Pinpoint the cell where the given text exists, returning its [X, Y] midpoint coordinate. 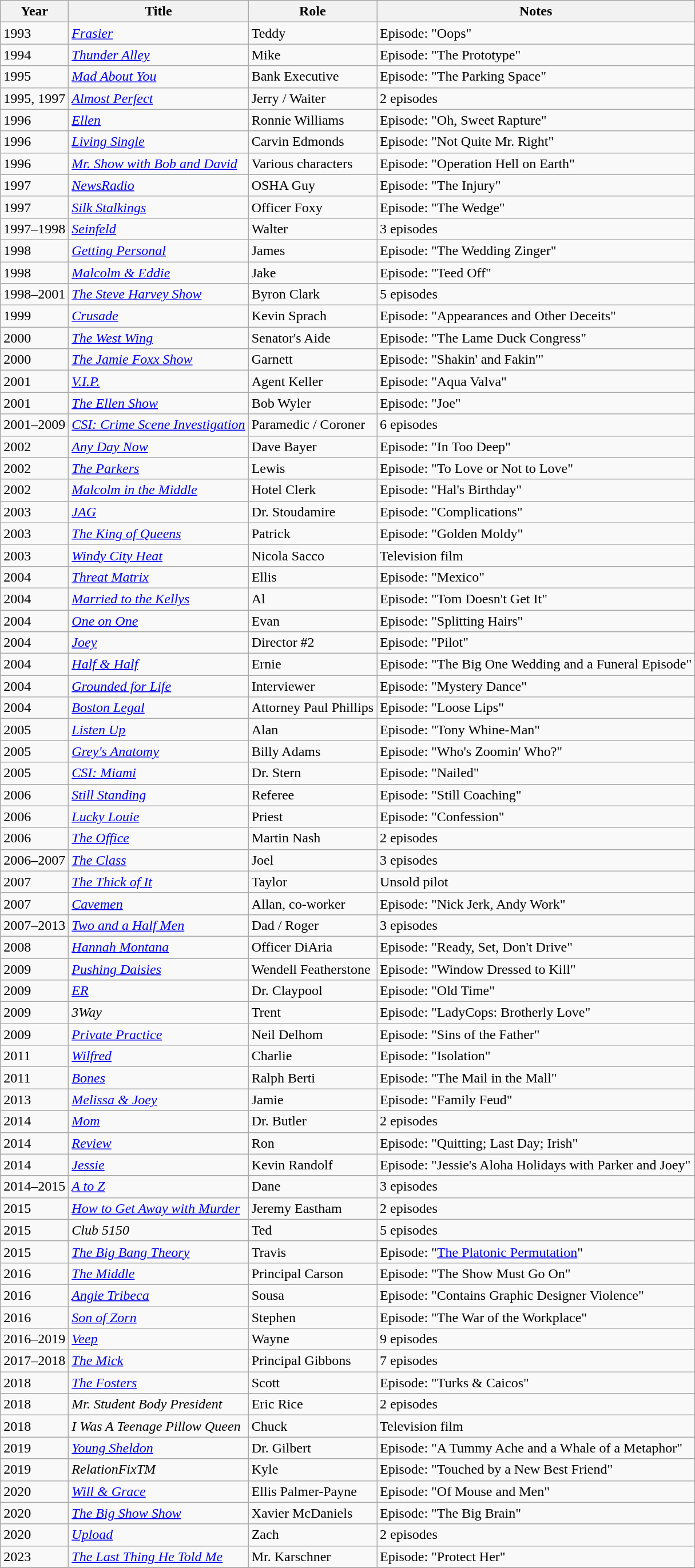
Episode: "Loose Lips" [536, 708]
I Was A Teenage Pillow Queen [158, 1426]
Wayne [312, 1339]
V.I.P. [158, 381]
Jamie [312, 1100]
Ronnie Williams [312, 120]
The Ellen Show [158, 403]
Episode: "Operation Hell on Earth" [536, 164]
Episode: "Old Time" [536, 991]
Ernie [312, 664]
Episode: "Complications" [536, 512]
Episode: "Quitting; Last Day; Irish" [536, 1143]
Episode: "Oops" [536, 33]
Episode: "Protect Her" [536, 1557]
Episode: "The Prototype" [536, 55]
Episode: "The Platonic Permutation" [536, 1252]
Stephen [312, 1317]
Ellis Palmer-Payne [312, 1491]
Episode: "The Big Brain" [536, 1513]
Lewis [312, 468]
Referee [312, 795]
Carvin Edmonds [312, 142]
Episode: "The Wedding Zinger" [536, 250]
Allan, co-worker [312, 904]
Malcolm in the Middle [158, 490]
Travis [312, 1252]
Year [34, 11]
The West Wing [158, 338]
Ralph Berti [312, 1078]
Patrick [312, 534]
Dr. Claypool [312, 991]
Officer Foxy [312, 207]
1995, 1997 [34, 98]
Episode: "Shakin' and Fakin'" [536, 360]
7 episodes [536, 1361]
Director #2 [312, 643]
Episode: "Nick Jerk, Andy Work" [536, 904]
Episode: "Still Coaching" [536, 795]
Episode: "Turks & Caicos" [536, 1383]
Jerry / Waiter [312, 98]
Episode: "Nailed" [536, 773]
2001–2009 [34, 425]
Episode: "Isolation" [536, 1056]
6 episodes [536, 425]
The Thick of It [158, 882]
Listen Up [158, 730]
The Middle [158, 1273]
Boston Legal [158, 708]
Billy Adams [312, 751]
The Big Show Show [158, 1513]
Alan [312, 730]
Private Practice [158, 1034]
Bank Executive [312, 77]
Nicola Sacco [312, 555]
Episode: "Jessie's Aloha Holidays with Parker and Joey" [536, 1165]
Mom [158, 1121]
Ellen [158, 120]
Joey [158, 643]
Priest [312, 817]
Taylor [312, 882]
Episode: "Hal's Birthday" [536, 490]
Almost Perfect [158, 98]
Episode: "The Wedge" [536, 207]
Son of Zorn [158, 1317]
The Parkers [158, 468]
Episode: "In Too Deep" [536, 447]
Veep [158, 1339]
Episode: "Confession" [536, 817]
Mad About You [158, 77]
The Last Thing He Told Me [158, 1557]
Any Day Now [158, 447]
Episode: "Sins of the Father" [536, 1034]
The Mick [158, 1361]
Evan [312, 620]
Episode: "The Mail in the Mall" [536, 1078]
Mr. Karschner [312, 1557]
Episode: "Who's Zoomin' Who?" [536, 751]
Episode: "Teed Off" [536, 273]
Episode: "To Love or Not to Love" [536, 468]
2007–2013 [34, 925]
Ted [312, 1230]
Principal Gibbons [312, 1361]
Review [158, 1143]
Episode: "The Big One Wedding and a Funeral Episode" [536, 664]
Episode: "Tom Doesn't Get It" [536, 599]
3Way [158, 1013]
1998–2001 [34, 295]
Grounded for Life [158, 686]
Episode: "Touched by a New Best Friend" [536, 1470]
2013 [34, 1100]
Episode: "Appearances and Other Deceits" [536, 316]
Wilfred [158, 1056]
JAG [158, 512]
Kevin Randolf [312, 1165]
Episode: "The War of the Workplace" [536, 1317]
Byron Clark [312, 295]
Mr. Show with Bob and David [158, 164]
Half & Half [158, 664]
Episode: "Not Quite Mr. Right" [536, 142]
A to Z [158, 1187]
Paramedic / Coroner [312, 425]
Neil Delhom [312, 1034]
Episode: "The Parking Space" [536, 77]
Seinfeld [158, 229]
Episode: "Golden Moldy" [536, 534]
Grey's Anatomy [158, 751]
Interviewer [312, 686]
Walter [312, 229]
The Office [158, 838]
1994 [34, 55]
Episode: "Family Feud" [536, 1100]
Role [312, 11]
Officer DiAria [312, 947]
Attorney Paul Phillips [312, 708]
Jake [312, 273]
Hannah Montana [158, 947]
Various characters [312, 164]
2023 [34, 1557]
Episode: "LadyCops: Brotherly Love" [536, 1013]
Notes [536, 11]
Angie Tribeca [158, 1295]
NewsRadio [158, 185]
Jeremy Eastham [312, 1208]
2006–2007 [34, 860]
Kevin Sprach [312, 316]
Senator's Aide [312, 338]
OSHA Guy [312, 185]
Eric Rice [312, 1404]
Dr. Stern [312, 773]
Club 5150 [158, 1230]
Bob Wyler [312, 403]
Episode: "The Lame Duck Congress" [536, 338]
Two and a Half Men [158, 925]
2008 [34, 947]
Agent Keller [312, 381]
Silk Stalkings [158, 207]
Dave Bayer [312, 447]
Episode: "A Tummy Ache and a Whale of a Metaphor" [536, 1448]
Bones [158, 1078]
The Big Bang Theory [158, 1252]
James [312, 250]
Dane [312, 1187]
Episode: "The Injury" [536, 185]
The Class [158, 860]
Episode: "Contains Graphic Designer Violence" [536, 1295]
Frasier [158, 33]
Episode: "Oh, Sweet Rapture" [536, 120]
Scott [312, 1383]
Trent [312, 1013]
Mike [312, 55]
Dr. Gilbert [312, 1448]
2016–2019 [34, 1339]
2017–2018 [34, 1361]
1997–1998 [34, 229]
Dr. Stoudamire [312, 512]
Episode: "Of Mouse and Men" [536, 1491]
Living Single [158, 142]
CSI: Crime Scene Investigation [158, 425]
Episode: "Tony Whine-Man" [536, 730]
9 episodes [536, 1339]
Young Sheldon [158, 1448]
Melissa & Joey [158, 1100]
Joel [312, 860]
Episode: "Pilot" [536, 643]
Al [312, 599]
Zach [312, 1535]
Ron [312, 1143]
Principal Carson [312, 1273]
Malcolm & Eddie [158, 273]
The Jamie Foxx Show [158, 360]
2014–2015 [34, 1187]
One on One [158, 620]
Chuck [312, 1426]
Hotel Clerk [312, 490]
Wendell Featherstone [312, 969]
Title [158, 11]
Episode: "The Show Must Go On" [536, 1273]
1999 [34, 316]
Ellis [312, 577]
Will & Grace [158, 1491]
Jessie [158, 1165]
Thunder Alley [158, 55]
Dad / Roger [312, 925]
Mr. Student Body President [158, 1404]
The Steve Harvey Show [158, 295]
The Fosters [158, 1383]
Cavemen [158, 904]
Garnett [312, 360]
CSI: Miami [158, 773]
How to Get Away with Murder [158, 1208]
Kyle [312, 1470]
Threat Matrix [158, 577]
Episode: "Joe" [536, 403]
Getting Personal [158, 250]
Episode: "Mystery Dance" [536, 686]
Episode: "Splitting Hairs" [536, 620]
Pushing Daisies [158, 969]
RelationFixTM [158, 1470]
Still Standing [158, 795]
Xavier McDaniels [312, 1513]
Crusade [158, 316]
1993 [34, 33]
Unsold pilot [536, 882]
ER [158, 991]
1995 [34, 77]
Charlie [312, 1056]
Windy City Heat [158, 555]
Episode: "Window Dressed to Kill" [536, 969]
The King of Queens [158, 534]
Episode: "Aqua Valva" [536, 381]
Sousa [312, 1295]
Episode: "Mexico" [536, 577]
Upload [158, 1535]
Martin Nash [312, 838]
Dr. Butler [312, 1121]
Married to the Kellys [158, 599]
Episode: "Ready, Set, Don't Drive" [536, 947]
Teddy [312, 33]
Lucky Louie [158, 817]
